For the text-containing cell, return its midpoint in [x, y] coordinate format. 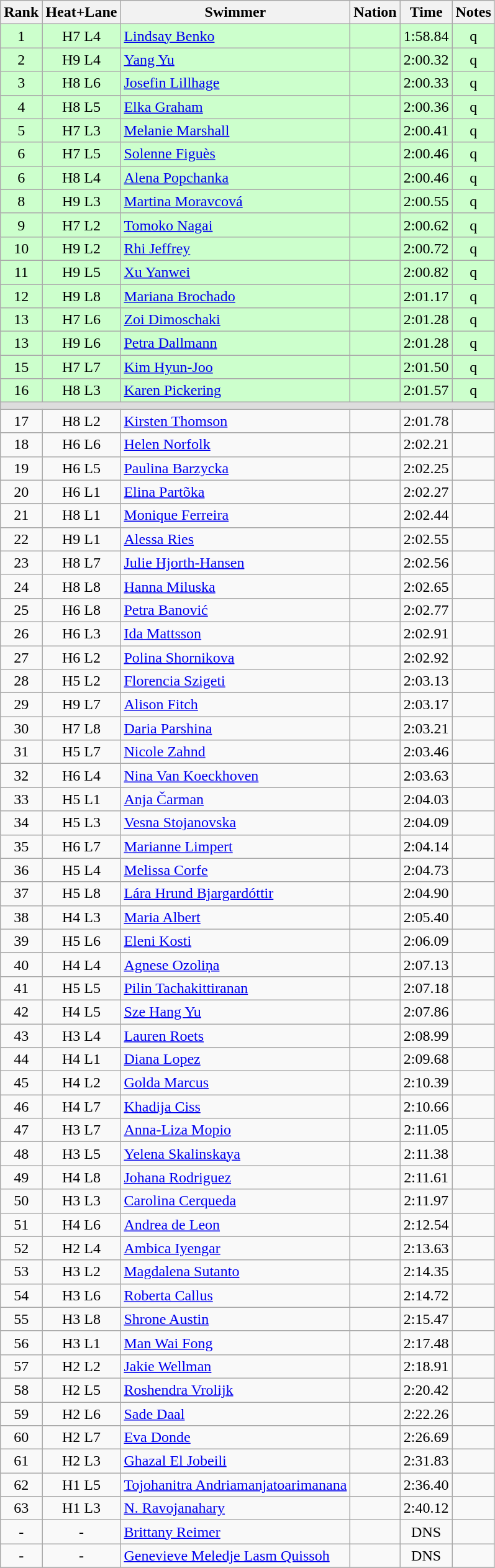
2:04.09 [426, 823]
56 [21, 1343]
Agnese Ozoliņa [235, 964]
Mariana Brochado [235, 296]
2:03.46 [426, 752]
H6 L8 [81, 610]
25 [21, 610]
1:58.84 [426, 36]
H6 L7 [81, 846]
10 [21, 248]
2:00.55 [426, 201]
2:01.78 [426, 421]
Lára Hrund Bjargardóttir [235, 894]
H9 L6 [81, 343]
58 [21, 1390]
Anja Čarman [235, 799]
Polina Shornikova [235, 658]
2:10.66 [426, 1107]
53 [21, 1272]
59 [21, 1414]
15 [21, 367]
Karen Pickering [235, 391]
2:00.32 [426, 60]
H9 L8 [81, 296]
H5 L5 [81, 988]
2:02.25 [426, 468]
Ghazal El Jobeili [235, 1461]
2:02.92 [426, 658]
Nation [375, 12]
Carolina Cerqueda [235, 1201]
62 [21, 1485]
H4 L3 [81, 917]
31 [21, 752]
H2 L6 [81, 1414]
H3 L1 [81, 1343]
2:07.13 [426, 964]
Rank [21, 12]
2:02.27 [426, 492]
29 [21, 705]
Tojohanitra Andriamanjatoarimanana [235, 1485]
21 [21, 515]
2:03.21 [426, 728]
5 [21, 130]
H8 L1 [81, 515]
H2 L2 [81, 1366]
H5 L7 [81, 752]
H8 L8 [81, 586]
20 [21, 492]
Roshendra Vrolijk [235, 1390]
H9 L3 [81, 201]
16 [21, 391]
63 [21, 1508]
Brittany Reimer [235, 1532]
Petra Dallmann [235, 343]
Anna-Liza Mopio [235, 1130]
H1 L5 [81, 1485]
H4 L6 [81, 1225]
H5 L6 [81, 941]
2:40.12 [426, 1508]
Petra Banović [235, 610]
H3 L5 [81, 1154]
2:04.73 [426, 870]
H7 L6 [81, 320]
8 [21, 201]
52 [21, 1248]
2:08.99 [426, 1035]
Pilin Tachakittiranan [235, 988]
H4 L2 [81, 1083]
Elka Graham [235, 107]
H6 L1 [81, 492]
Andrea de Leon [235, 1225]
57 [21, 1366]
Yelena Skalinskaya [235, 1154]
2:00.41 [426, 130]
43 [21, 1035]
H1 L3 [81, 1508]
Xu Yanwei [235, 272]
2:03.63 [426, 776]
2:14.35 [426, 1272]
H2 L5 [81, 1390]
33 [21, 799]
Daria Parshina [235, 728]
51 [21, 1225]
2:04.14 [426, 846]
H8 L2 [81, 421]
42 [21, 1012]
2:31.83 [426, 1461]
Kirsten Thomson [235, 421]
Magdalena Sutanto [235, 1272]
Heat+Lane [81, 12]
H7 L4 [81, 36]
H3 L6 [81, 1295]
Vesna Stojanovska [235, 823]
2 [21, 60]
Diana Lopez [235, 1059]
2:36.40 [426, 1485]
Elina Partõka [235, 492]
2:17.48 [426, 1343]
Josefin Lillhage [235, 83]
54 [21, 1295]
2:04.03 [426, 799]
Sade Daal [235, 1414]
Ambica Iyengar [235, 1248]
18 [21, 445]
36 [21, 870]
2:05.40 [426, 917]
Sze Hang Yu [235, 1012]
2:12.54 [426, 1225]
50 [21, 1201]
35 [21, 846]
H8 L7 [81, 563]
Eva Donde [235, 1438]
Johana Rodriguez [235, 1177]
38 [21, 917]
Julie Hjorth-Hansen [235, 563]
Man Wai Fong [235, 1343]
H9 L5 [81, 272]
2:02.56 [426, 563]
2:00.72 [426, 248]
H6 L6 [81, 445]
Kim Hyun-Joo [235, 367]
1 [21, 36]
2:00.82 [426, 272]
39 [21, 941]
48 [21, 1154]
H2 L3 [81, 1461]
44 [21, 1059]
2:06.09 [426, 941]
H7 L3 [81, 130]
Lauren Roets [235, 1035]
H8 L4 [81, 178]
H6 L4 [81, 776]
32 [21, 776]
H3 L4 [81, 1035]
2:04.90 [426, 894]
H2 L4 [81, 1248]
H9 L1 [81, 539]
49 [21, 1177]
2:02.91 [426, 633]
60 [21, 1438]
Helen Norfolk [235, 445]
26 [21, 633]
Tomoko Nagai [235, 225]
2:10.39 [426, 1083]
2:11.61 [426, 1177]
Melanie Marshall [235, 130]
Shrone Austin [235, 1319]
H5 L3 [81, 823]
24 [21, 586]
H5 L8 [81, 894]
H5 L1 [81, 799]
H6 L2 [81, 658]
Nina Van Koeckhoven [235, 776]
Yang Yu [235, 60]
H2 L7 [81, 1438]
Rhi Jeffrey [235, 248]
45 [21, 1083]
Genevieve Meledje Lasm Quissoh [235, 1556]
Marianne Limpert [235, 846]
46 [21, 1107]
37 [21, 894]
9 [21, 225]
2:20.42 [426, 1390]
2:11.38 [426, 1154]
30 [21, 728]
H5 L2 [81, 681]
Monique Ferreira [235, 515]
H3 L3 [81, 1201]
55 [21, 1319]
Florencia Szigeti [235, 681]
3 [21, 83]
Alena Popchanka [235, 178]
H5 L4 [81, 870]
23 [21, 563]
Alison Fitch [235, 705]
N. Ravojanahary [235, 1508]
2:02.55 [426, 539]
Golda Marcus [235, 1083]
Solenne Figuès [235, 154]
2:01.17 [426, 296]
Paulina Barzycka [235, 468]
Swimmer [235, 12]
Zoi Dimoschaki [235, 320]
Melissa Corfe [235, 870]
2:01.57 [426, 391]
47 [21, 1130]
28 [21, 681]
Eleni Kosti [235, 941]
2:02.65 [426, 586]
2:02.21 [426, 445]
Alessa Ries [235, 539]
Ida Mattsson [235, 633]
Notes [473, 12]
19 [21, 468]
H6 L5 [81, 468]
2:03.17 [426, 705]
H4 L7 [81, 1107]
11 [21, 272]
H8 L3 [81, 391]
Time [426, 12]
H9 L7 [81, 705]
27 [21, 658]
Khadija Ciss [235, 1107]
2:14.72 [426, 1295]
2:00.36 [426, 107]
H7 L8 [81, 728]
Lindsay Benko [235, 36]
H3 L2 [81, 1272]
H7 L7 [81, 367]
34 [21, 823]
41 [21, 988]
2:01.50 [426, 367]
2:11.97 [426, 1201]
2:11.05 [426, 1130]
12 [21, 296]
2:09.68 [426, 1059]
40 [21, 964]
2:02.77 [426, 610]
H3 L7 [81, 1130]
2:15.47 [426, 1319]
H8 L6 [81, 83]
H7 L2 [81, 225]
2:07.86 [426, 1012]
H4 L4 [81, 964]
22 [21, 539]
17 [21, 421]
H3 L8 [81, 1319]
H4 L8 [81, 1177]
Martina Moravcová [235, 201]
2:26.69 [426, 1438]
2:18.91 [426, 1366]
Nicole Zahnd [235, 752]
2:22.26 [426, 1414]
H4 L5 [81, 1012]
H4 L1 [81, 1059]
2:00.33 [426, 83]
H6 L3 [81, 633]
2:00.62 [426, 225]
2:07.18 [426, 988]
H8 L5 [81, 107]
H9 L4 [81, 60]
2:03.13 [426, 681]
2:02.44 [426, 515]
4 [21, 107]
61 [21, 1461]
Jakie Wellman [235, 1366]
H7 L5 [81, 154]
2:13.63 [426, 1248]
H9 L2 [81, 248]
Hanna Miluska [235, 586]
Maria Albert [235, 917]
Roberta Callus [235, 1295]
